Return [x, y] of the center of cell containing provided text 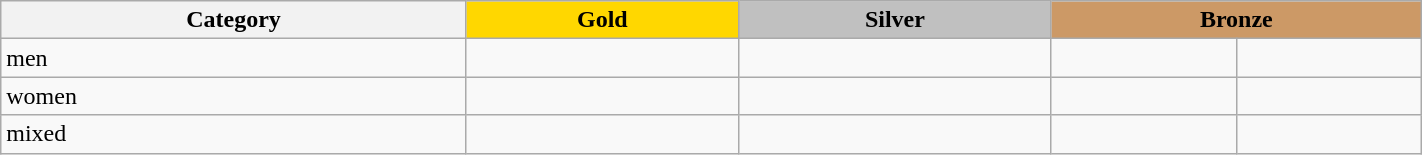
men [234, 58]
women [234, 96]
Category [234, 20]
Gold [602, 20]
mixed [234, 134]
Silver [894, 20]
Bronze [1236, 20]
